Find where the given text appears and provide that cell's center as (x, y) coordinate. 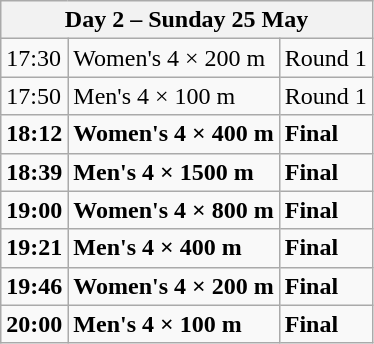
18:12 (34, 134)
19:21 (34, 248)
19:00 (34, 210)
Women's 4 × 400 m (174, 134)
Men's 4 × 1500 m (174, 172)
Men's 4 × 400 m (174, 248)
17:30 (34, 58)
Day 2 – Sunday 25 May (187, 20)
17:50 (34, 96)
18:39 (34, 172)
Women's 4 × 800 m (174, 210)
19:46 (34, 286)
20:00 (34, 324)
